For the text-containing cell, return its midpoint in [x, y] coordinate format. 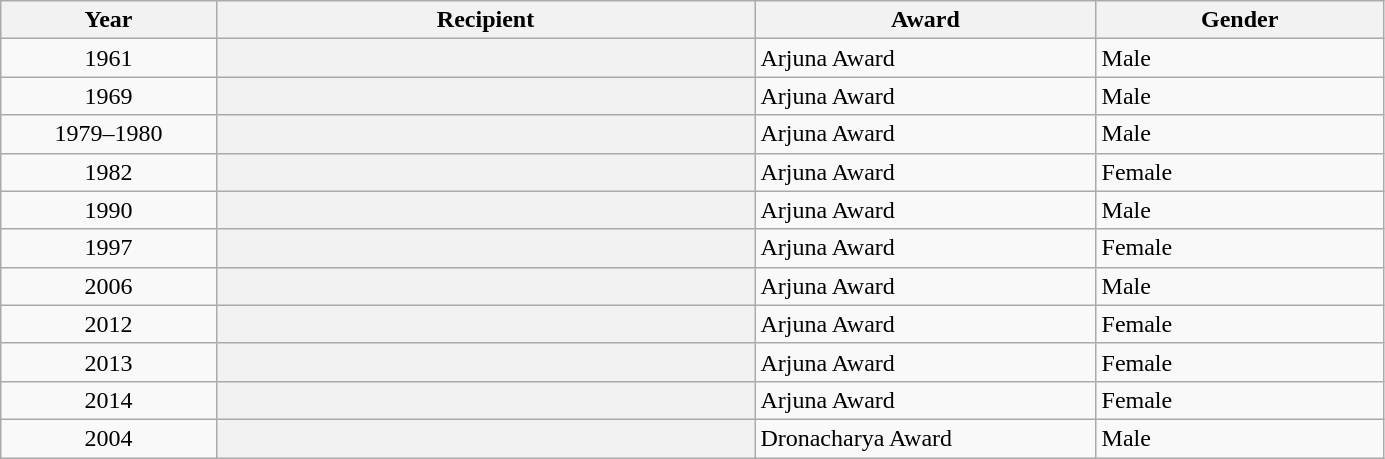
2006 [108, 286]
Year [108, 20]
2004 [108, 438]
2012 [108, 324]
1961 [108, 58]
1990 [108, 210]
1979–1980 [108, 134]
Gender [1240, 20]
2013 [108, 362]
1997 [108, 248]
1982 [108, 172]
2014 [108, 400]
Dronacharya Award [926, 438]
Award [926, 20]
Recipient [486, 20]
1969 [108, 96]
